Return [X, Y] of the center of cell containing provided text 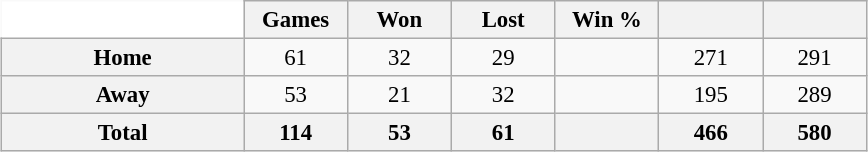
29 [503, 57]
Games [296, 20]
Away [123, 95]
Lost [503, 20]
580 [815, 133]
Home [123, 57]
291 [815, 57]
271 [711, 57]
466 [711, 133]
Total [123, 133]
Won [399, 20]
289 [815, 95]
195 [711, 95]
21 [399, 95]
114 [296, 133]
Win % [607, 20]
